Find where the given text appears and provide that cell's center as (X, Y) coordinate. 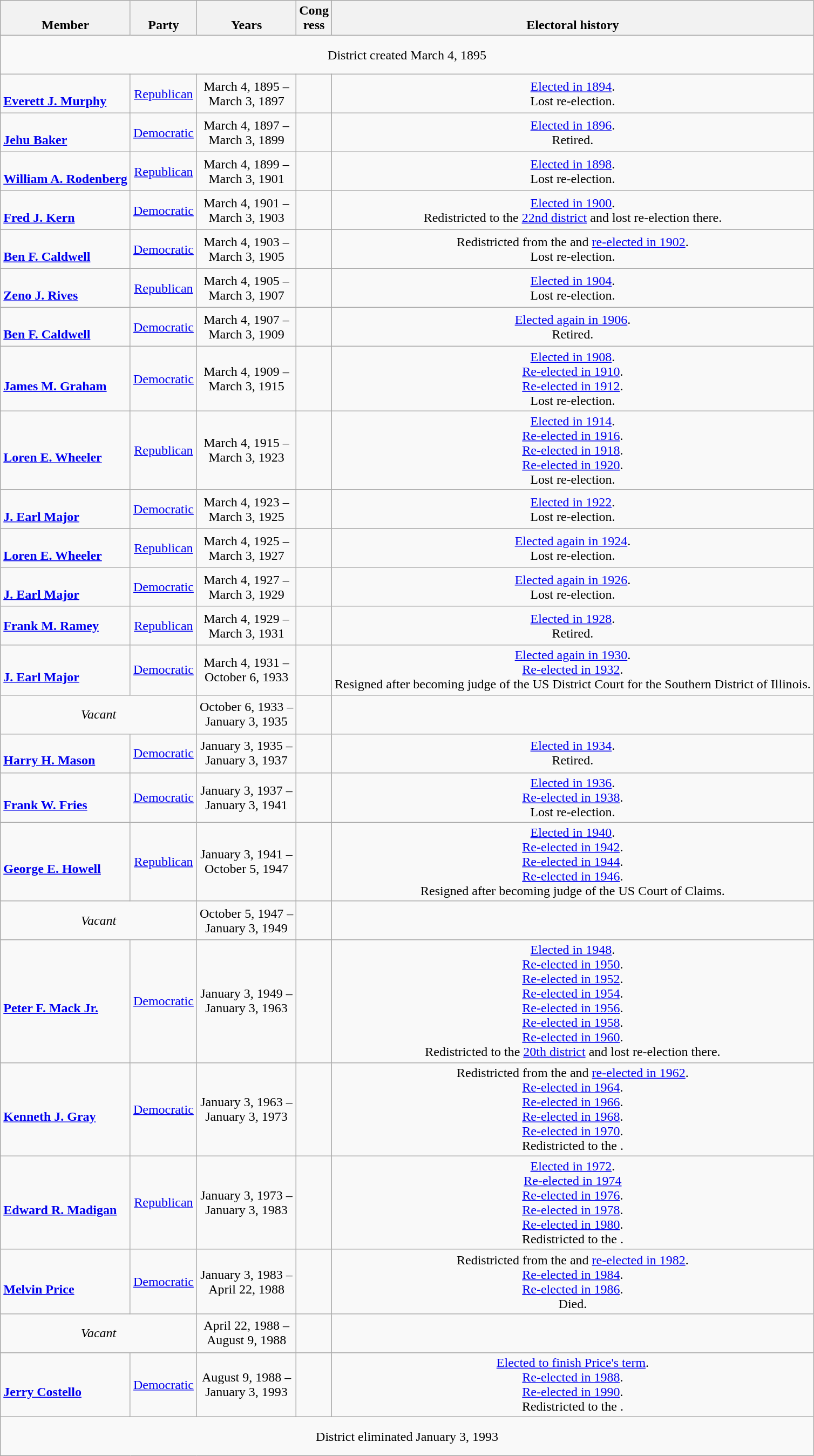
Harry H. Mason (66, 753)
Elected in 1972.Re-elected in 1974Re-elected in 1976.Re-elected in 1978.Re-elected in 1980.Redistricted to the . (572, 1203)
Elected in 1934.Retired. (572, 753)
Frank M. Ramey (66, 626)
Elected in 1898.Lost re-election. (572, 172)
Electoral history (572, 18)
January 3, 1973 – January 3, 1983 (246, 1203)
Frank W. Fries (66, 797)
March 4, 1929 – March 3, 1931 (246, 626)
Everett J. Murphy (66, 94)
March 4, 1925 – March 3, 1927 (246, 548)
Years (246, 18)
Congress (314, 18)
March 4, 1931 – October 6, 1933 (246, 670)
Member (66, 18)
Jerry Costello (66, 1384)
Elected in 1900.Redistricted to the 22nd district and lost re-election there. (572, 211)
March 4, 1897 – March 3, 1899 (246, 133)
Kenneth J. Gray (66, 1109)
Elected in 1940.Re-elected in 1942.Re-elected in 1944.Re-elected in 1946.Resigned after becoming judge of the US Court of Claims. (572, 862)
April 22, 1988 – August 9, 1988 (246, 1333)
October 6, 1933 – January 3, 1935 (246, 714)
Redistricted from the and re-elected in 1962.Re-elected in 1964.Re-elected in 1966.Re-elected in 1968.Re-elected in 1970.Redistricted to the . (572, 1109)
March 4, 1903 – March 3, 1905 (246, 249)
Party (163, 18)
District eliminated January 3, 1993 (407, 1436)
Elected in 1936.Re-elected in 1938.Lost re-election. (572, 797)
Elected in 1894.Lost re-election. (572, 94)
District created March 4, 1895 (407, 55)
Elected in 1914.Re-elected in 1916.Re-elected in 1918.Re-elected in 1920.Lost re-election. (572, 450)
January 3, 1941 – October 5, 1947 (246, 862)
Elected in 1928.Retired. (572, 626)
Elected to finish Price's term.Re-elected in 1988.Re-elected in 1990.Redistricted to the . (572, 1384)
Peter F. Mack Jr. (66, 1001)
March 4, 1895 – March 3, 1897 (246, 94)
Elected again in 1930.Re-elected in 1932.Resigned after becoming judge of the US District Court for the Southern District of Illinois. (572, 670)
Edward R. Madigan (66, 1203)
January 3, 1963 – January 3, 1973 (246, 1109)
March 4, 1899 – March 3, 1901 (246, 172)
Elected in 1904.Lost re-election. (572, 288)
George E. Howell (66, 862)
Elected in 1922.Lost re-election. (572, 509)
January 3, 1937 – January 3, 1941 (246, 797)
March 4, 1915 – March 3, 1923 (246, 450)
August 9, 1988 – January 3, 1993 (246, 1384)
James M. Graham (66, 379)
January 3, 1935 – January 3, 1937 (246, 753)
Elected again in 1924.Lost re-election. (572, 548)
March 4, 1905 – March 3, 1907 (246, 288)
October 5, 1947 – January 3, 1949 (246, 920)
Elected again in 1926.Lost re-election. (572, 587)
Redistricted from the and re-elected in 1982.Re-elected in 1984.Re-elected in 1986.Died. (572, 1282)
March 4, 1901 – March 3, 1903 (246, 211)
January 3, 1949 – January 3, 1963 (246, 1001)
March 4, 1907 – March 3, 1909 (246, 327)
Jehu Baker (66, 133)
Elected again in 1906.Retired. (572, 327)
January 3, 1983 – April 22, 1988 (246, 1282)
Zeno J. Rives (66, 288)
Melvin Price (66, 1282)
March 4, 1909 – March 3, 1915 (246, 379)
Elected in 1908.Re-elected in 1910.Re-elected in 1912.Lost re-election. (572, 379)
Elected in 1896.Retired. (572, 133)
March 4, 1927 – March 3, 1929 (246, 587)
William A. Rodenberg (66, 172)
Redistricted from the and re-elected in 1902.Lost re-election. (572, 249)
Fred J. Kern (66, 211)
March 4, 1923 – March 3, 1925 (246, 509)
